Scan for the cell matching the given text and deliver its (X, Y) coordinate at center. 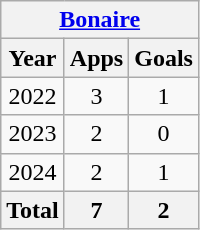
Bonaire (100, 20)
Year (33, 58)
Apps (96, 58)
2024 (33, 172)
Goals (164, 58)
2023 (33, 134)
Total (33, 210)
0 (164, 134)
7 (96, 210)
3 (96, 96)
2022 (33, 96)
